Return the [x, y] coordinate for the center point of the cell that contains the specified text.  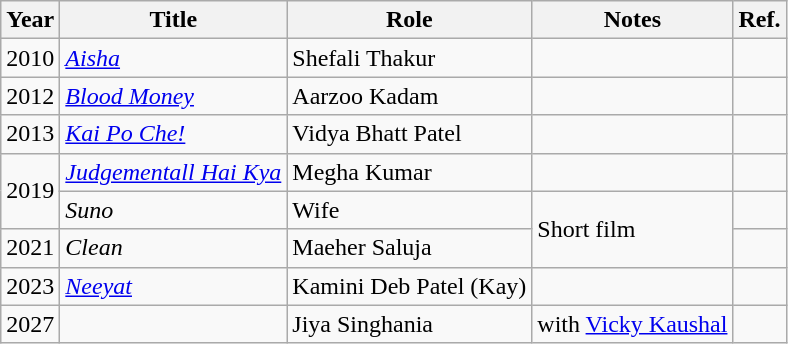
2010 [30, 58]
Kamini Deb Patel (Kay) [410, 286]
Blood Money [174, 96]
Short film [632, 229]
Aarzoo Kadam [410, 96]
Shefali Thakur [410, 58]
Role [410, 20]
2013 [30, 134]
Judgementall Hai Kya [174, 172]
2019 [30, 191]
Notes [632, 20]
2027 [30, 324]
Vidya Bhatt Patel [410, 134]
Title [174, 20]
2021 [30, 248]
Kai Po Che! [174, 134]
Megha Kumar [410, 172]
2012 [30, 96]
Wife [410, 210]
Ref. [760, 20]
Clean [174, 248]
with Vicky Kaushal [632, 324]
Suno [174, 210]
Year [30, 20]
2023 [30, 286]
Jiya Singhania [410, 324]
Maeher Saluja [410, 248]
Aisha [174, 58]
Neeyat [174, 286]
